Output the (x, y) coordinate of the center of the cell containing the given text.  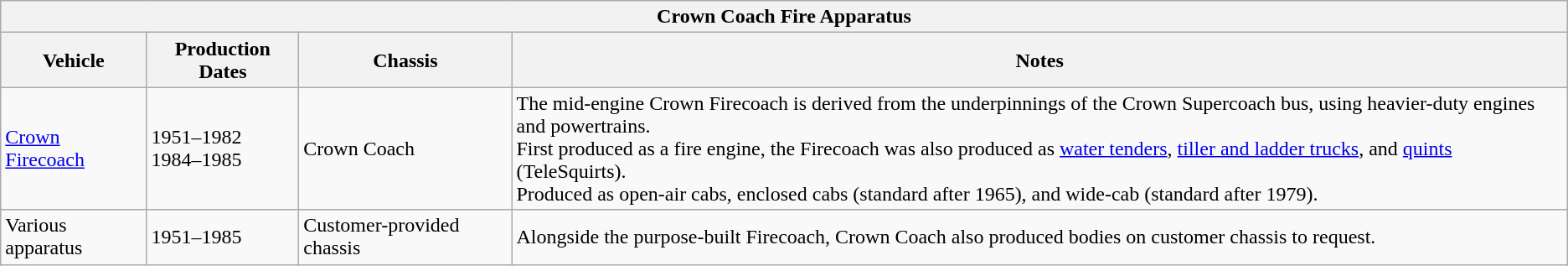
Crown Coach (405, 149)
Vehicle (74, 60)
Crown Coach Fire Apparatus (784, 17)
Chassis (405, 60)
Notes (1039, 60)
Customer-provided chassis (405, 237)
Various apparatus (74, 237)
Production Dates (223, 60)
Alongside the purpose-built Firecoach, Crown Coach also produced bodies on customer chassis to request. (1039, 237)
1951–19821984–1985 (223, 149)
1951–1985 (223, 237)
Crown Firecoach (74, 149)
